Find where the given text appears and provide that cell's center as (x, y) coordinate. 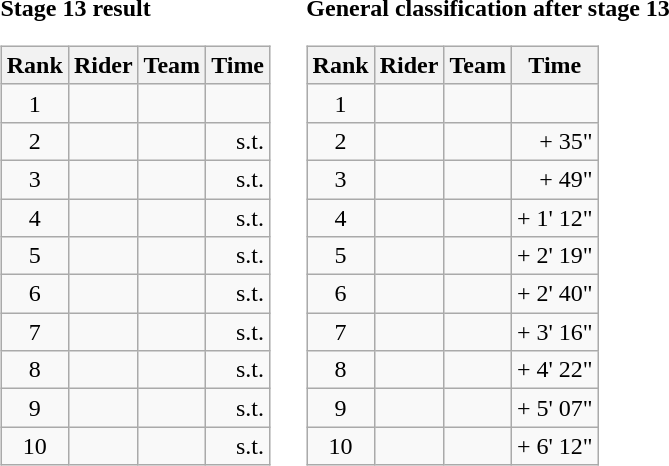
+ 49" (554, 179)
+ 35" (554, 141)
+ 4' 22" (554, 370)
+ 2' 19" (554, 256)
+ 3' 16" (554, 332)
+ 6' 12" (554, 446)
+ 5' 07" (554, 408)
+ 1' 12" (554, 217)
+ 2' 40" (554, 294)
